Detect which cell encompasses the target text, then output its (x, y) center coordinate. 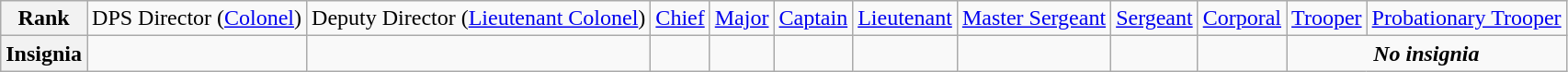
Chief (680, 18)
Rank (44, 18)
Sergeant (1154, 18)
DPS Director (Colonel) (197, 18)
Deputy Director (Lieutenant Colonel) (479, 18)
Corporal (1242, 18)
Major (742, 18)
Lieutenant (905, 18)
No insignia (1426, 54)
Probationary Trooper (1467, 18)
Trooper (1327, 18)
Insignia (44, 54)
Master Sergeant (1033, 18)
Captain (813, 18)
